From the cell containing the given text, extract its center point as (x, y) coordinate. 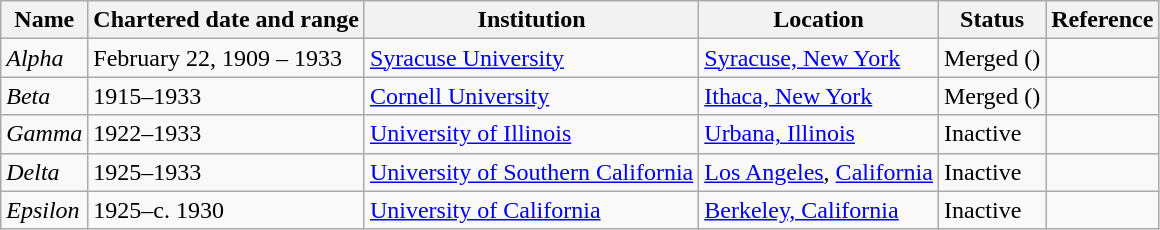
Location (819, 20)
Delta (44, 172)
Epsilon (44, 210)
Status (992, 20)
University of California (531, 210)
Syracuse, New York (819, 58)
University of Southern California (531, 172)
Cornell University (531, 96)
1925–1933 (226, 172)
1925–c. 1930 (226, 210)
Urbana, Illinois (819, 134)
1922–1933 (226, 134)
Los Angeles, California (819, 172)
Alpha (44, 58)
Chartered date and range (226, 20)
Syracuse University (531, 58)
Name (44, 20)
Reference (1102, 20)
Berkeley, California (819, 210)
Beta (44, 96)
University of Illinois (531, 134)
1915–1933 (226, 96)
Ithaca, New York (819, 96)
February 22, 1909 – 1933 (226, 58)
Institution (531, 20)
Gamma (44, 134)
